Scan for the cell matching the given text and deliver its (X, Y) coordinate at center. 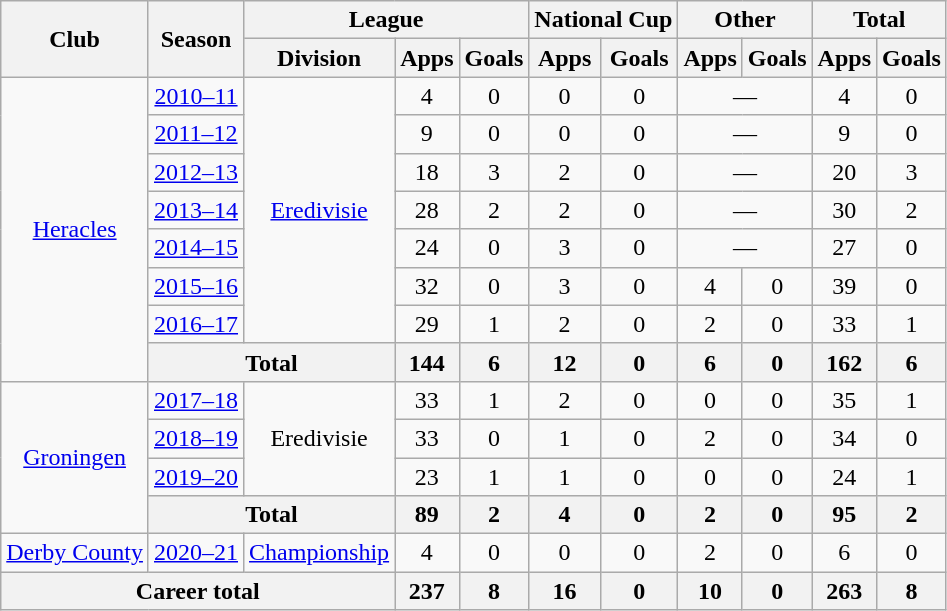
39 (844, 286)
League (386, 20)
National Cup (604, 20)
2017–18 (196, 400)
89 (427, 515)
2015–16 (196, 286)
10 (710, 591)
16 (565, 591)
2020–21 (196, 553)
Groningen (75, 457)
Club (75, 39)
2012–13 (196, 172)
23 (427, 477)
32 (427, 286)
2011–12 (196, 134)
2019–20 (196, 477)
Other (745, 20)
30 (844, 210)
Career total (198, 591)
35 (844, 400)
144 (427, 362)
Championship (320, 553)
95 (844, 515)
34 (844, 438)
20 (844, 172)
237 (427, 591)
18 (427, 172)
12 (565, 362)
2013–14 (196, 210)
Heracles (75, 229)
27 (844, 248)
Division (320, 58)
Season (196, 39)
Derby County (75, 553)
2016–17 (196, 324)
2014–15 (196, 248)
2010–11 (196, 96)
28 (427, 210)
29 (427, 324)
263 (844, 591)
162 (844, 362)
2018–19 (196, 438)
